Provide the (x, y) coordinate of the cell's center where the given text is located.  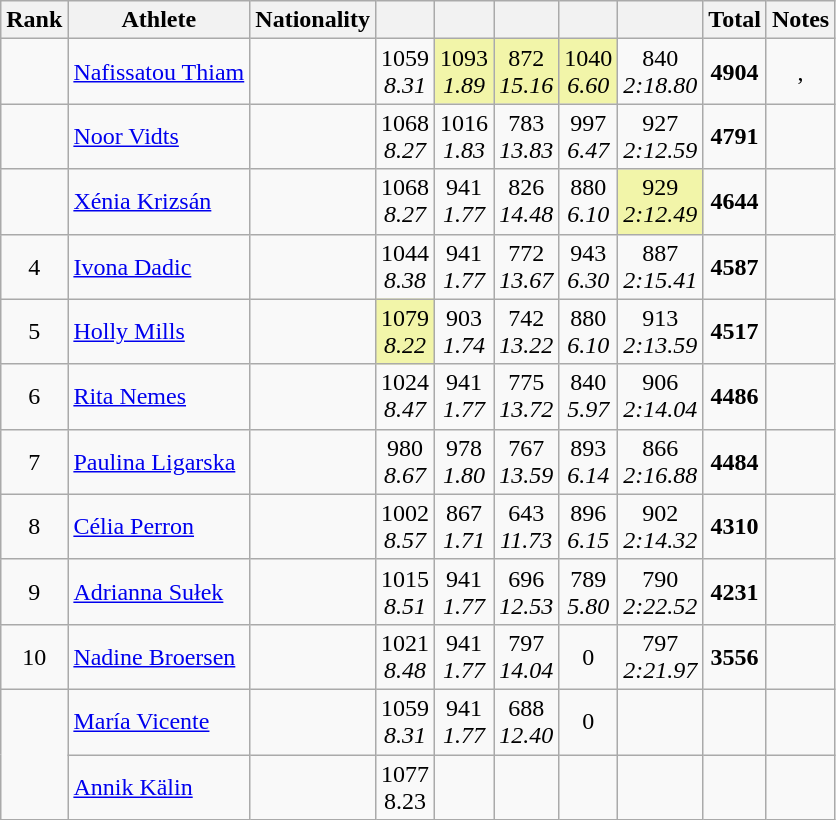
Annik Kälin (159, 786)
10161.83 (464, 136)
9292:12.49 (660, 202)
7895.80 (588, 592)
Holly Mills (159, 332)
79714.04 (526, 656)
7972:21.97 (660, 656)
9808.67 (406, 462)
Rita Nemes (159, 396)
Nadine Broersen (159, 656)
Nationality (313, 20)
8405.97 (588, 396)
8936.14 (588, 462)
10931.89 (464, 72)
Adrianna Sułek (159, 592)
76713.59 (526, 462)
87215.16 (526, 72)
10778.23 (406, 786)
4904 (735, 72)
10218.48 (406, 656)
9781.80 (464, 462)
10158.51 (406, 592)
4486 (735, 396)
8966.15 (588, 526)
77513.72 (526, 396)
Rank (34, 20)
82614.48 (526, 202)
Célia Perron (159, 526)
9132:13.59 (660, 332)
10798.22 (406, 332)
Paulina Ligarska (159, 462)
8 (34, 526)
María Vicente (159, 722)
8671.71 (464, 526)
9022:14.32 (660, 526)
4644 (735, 202)
Athlete (159, 20)
74213.22 (526, 332)
10028.57 (406, 526)
5 (34, 332)
69612.53 (526, 592)
9031.74 (464, 332)
64311.73 (526, 526)
7902:22.52 (660, 592)
10 (34, 656)
4 (34, 266)
9272:12.59 (660, 136)
4791 (735, 136)
77213.67 (526, 266)
9976.47 (588, 136)
10406.60 (588, 72)
10448.38 (406, 266)
4310 (735, 526)
Nafissatou Thiam (159, 72)
9062:14.04 (660, 396)
8402:18.80 (660, 72)
, (800, 72)
8662:16.88 (660, 462)
9 (34, 592)
Total (735, 20)
78313.83 (526, 136)
8872:15.41 (660, 266)
6 (34, 396)
7 (34, 462)
Notes (800, 20)
68812.40 (526, 722)
4484 (735, 462)
Noor Vidts (159, 136)
4587 (735, 266)
9436.30 (588, 266)
3556 (735, 656)
Ivona Dadic (159, 266)
10248.47 (406, 396)
4231 (735, 592)
4517 (735, 332)
Xénia Krizsán (159, 202)
